Locate the cell with the specified text and output its (x, y) center coordinate. 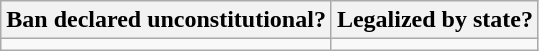
Ban declared unconstitutional? (166, 20)
Legalized by state? (434, 20)
